Detect which cell encompasses the target text, then output its [x, y] center coordinate. 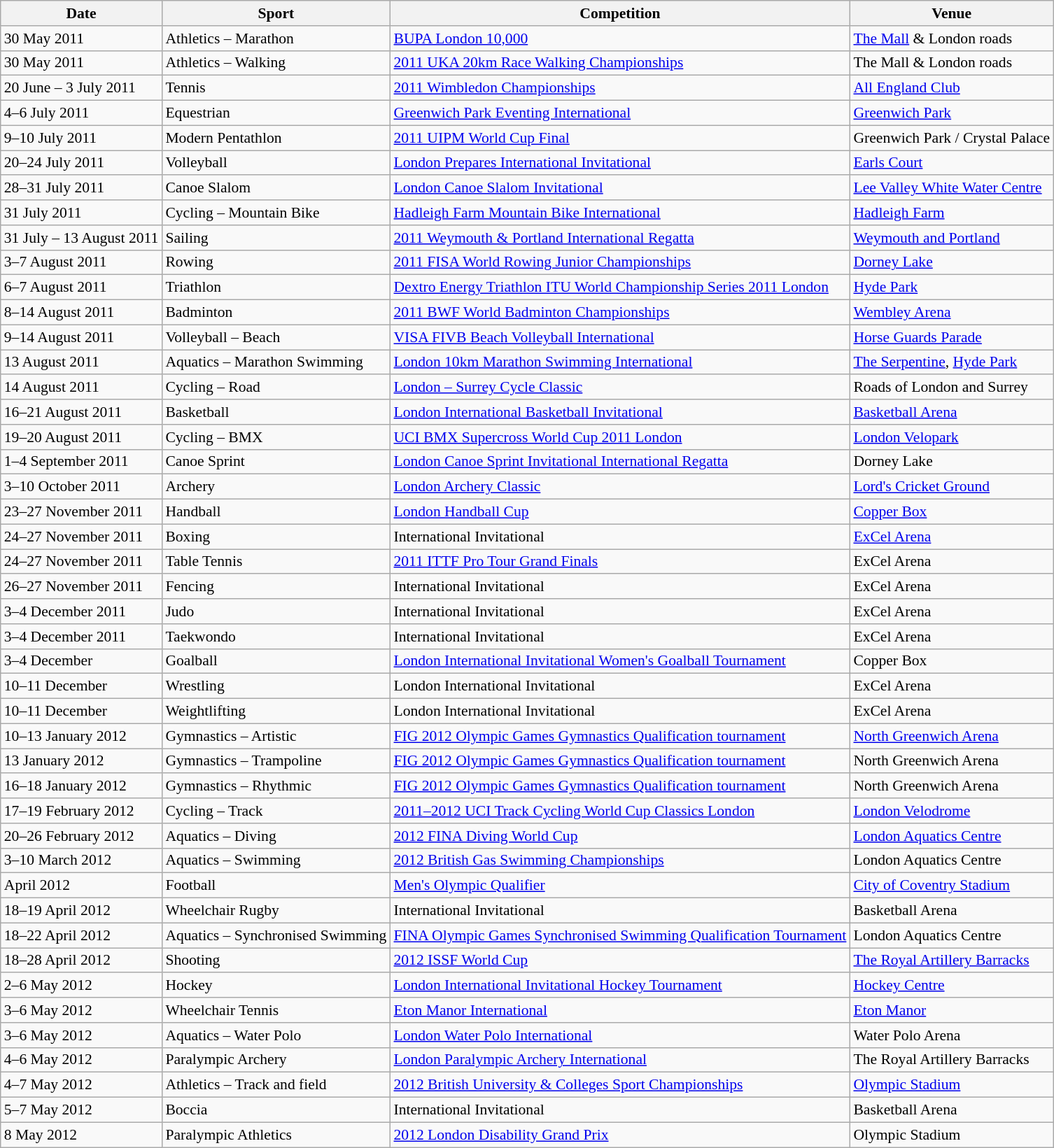
Cycling – Track [276, 811]
London International Invitational Women's Goalball Tournament [620, 661]
London Velopark [952, 437]
Aquatics – Swimming [276, 860]
16–18 January 2012 [81, 786]
13 August 2011 [81, 362]
Football [276, 886]
London Prepares International Invitational [620, 163]
3–4 December [81, 661]
VISA FIVB Beach Volleyball International [620, 337]
Venue [952, 13]
Boxing [276, 537]
Greenwich Park [952, 113]
Gymnastics – Rhythmic [276, 786]
3–10 October 2011 [81, 487]
Badminton [276, 313]
2012 British Gas Swimming Championships [620, 860]
23–27 November 2011 [81, 512]
Goalball [276, 661]
Men's Olympic Qualifier [620, 886]
20–24 July 2011 [81, 163]
Archery [276, 487]
Dextro Energy Triathlon ITU World Championship Series 2011 London [620, 288]
Taekwondo [276, 637]
FINA Olympic Games Synchronised Swimming Qualification Tournament [620, 935]
BUPA London 10,000 [620, 38]
UCI BMX Supercross World Cup 2011 London [620, 437]
16–21 August 2011 [81, 412]
2011 UKA 20km Race Walking Championships [620, 63]
All England Club [952, 88]
Wheelchair Tennis [276, 1010]
Volleyball [276, 163]
2011 UIPM World Cup Final [620, 138]
Weightlifting [276, 711]
Tennis [276, 88]
Aquatics – Marathon Swimming [276, 362]
Basketball [276, 412]
2011 BWF World Badminton Championships [620, 313]
2012 ISSF World Cup [620, 961]
London International Basketball Invitational [620, 412]
2011 Weymouth & Portland International Regatta [620, 238]
3–10 March 2012 [81, 860]
London Velodrome [952, 811]
Aquatics – Synchronised Swimming [276, 935]
3–7 August 2011 [81, 262]
31 July 2011 [81, 213]
Table Tennis [276, 562]
19–20 August 2011 [81, 437]
10–13 January 2012 [81, 736]
Hadleigh Farm [952, 213]
London Water Polo International [620, 1035]
2012 FINA Diving World Cup [620, 836]
Gymnastics – Artistic [276, 736]
Cycling – BMX [276, 437]
Rowing [276, 262]
Fencing [276, 587]
8 May 2012 [81, 1135]
Sailing [276, 238]
City of Coventry Stadium [952, 886]
Greenwich Park / Crystal Palace [952, 138]
Shooting [276, 961]
Cycling – Mountain Bike [276, 213]
London Canoe Sprint Invitational International Regatta [620, 462]
Volleyball – Beach [276, 337]
13 January 2012 [81, 761]
14 August 2011 [81, 388]
20 June – 3 July 2011 [81, 88]
9–14 August 2011 [81, 337]
9–10 July 2011 [81, 138]
Wembley Arena [952, 313]
Eton Manor International [620, 1010]
Canoe Sprint [276, 462]
2011 Wimbledon Championships [620, 88]
The Serpentine, Hyde Park [952, 362]
26–27 November 2011 [81, 587]
London – Surrey Cycle Classic [620, 388]
Modern Pentathlon [276, 138]
4–6 May 2012 [81, 1060]
Water Polo Arena [952, 1035]
Date [81, 13]
Canoe Slalom [276, 188]
Roads of London and Surrey [952, 388]
Cycling – Road [276, 388]
Handball [276, 512]
Aquatics – Diving [276, 836]
Competition [620, 13]
Hockey Centre [952, 986]
Athletics – Marathon [276, 38]
Horse Guards Parade [952, 337]
2011 FISA World Rowing Junior Championships [620, 262]
18–19 April 2012 [81, 911]
Boccia [276, 1110]
28–31 July 2011 [81, 188]
Lee Valley White Water Centre [952, 188]
London 10km Marathon Swimming International [620, 362]
5–7 May 2012 [81, 1110]
Gymnastics – Trampoline [276, 761]
London Archery Classic [620, 487]
Wrestling [276, 686]
Paralympic Athletics [276, 1135]
Wheelchair Rugby [276, 911]
Hyde Park [952, 288]
2012 British University & Colleges Sport Championships [620, 1085]
6–7 August 2011 [81, 288]
Aquatics – Water Polo [276, 1035]
17–19 February 2012 [81, 811]
London Paralympic Archery International [620, 1060]
8–14 August 2011 [81, 313]
Earls Court [952, 163]
2–6 May 2012 [81, 986]
Athletics – Track and field [276, 1085]
2012 London Disability Grand Prix [620, 1135]
Greenwich Park Eventing International [620, 113]
April 2012 [81, 886]
18–28 April 2012 [81, 961]
31 July – 13 August 2011 [81, 238]
Equestrian [276, 113]
4–7 May 2012 [81, 1085]
London Handball Cup [620, 512]
Triathlon [276, 288]
Sport [276, 13]
Athletics – Walking [276, 63]
2011–2012 UCI Track Cycling World Cup Classics London [620, 811]
London Canoe Slalom Invitational [620, 188]
Hadleigh Farm Mountain Bike International [620, 213]
Lord's Cricket Ground [952, 487]
2011 ITTF Pro Tour Grand Finals [620, 562]
18–22 April 2012 [81, 935]
Paralympic Archery [276, 1060]
1–4 September 2011 [81, 462]
Eton Manor [952, 1010]
Judo [276, 611]
London International Invitational Hockey Tournament [620, 986]
20–26 February 2012 [81, 836]
Hockey [276, 986]
4–6 July 2011 [81, 113]
Weymouth and Portland [952, 238]
